Return [x, y] of the center of cell containing provided text 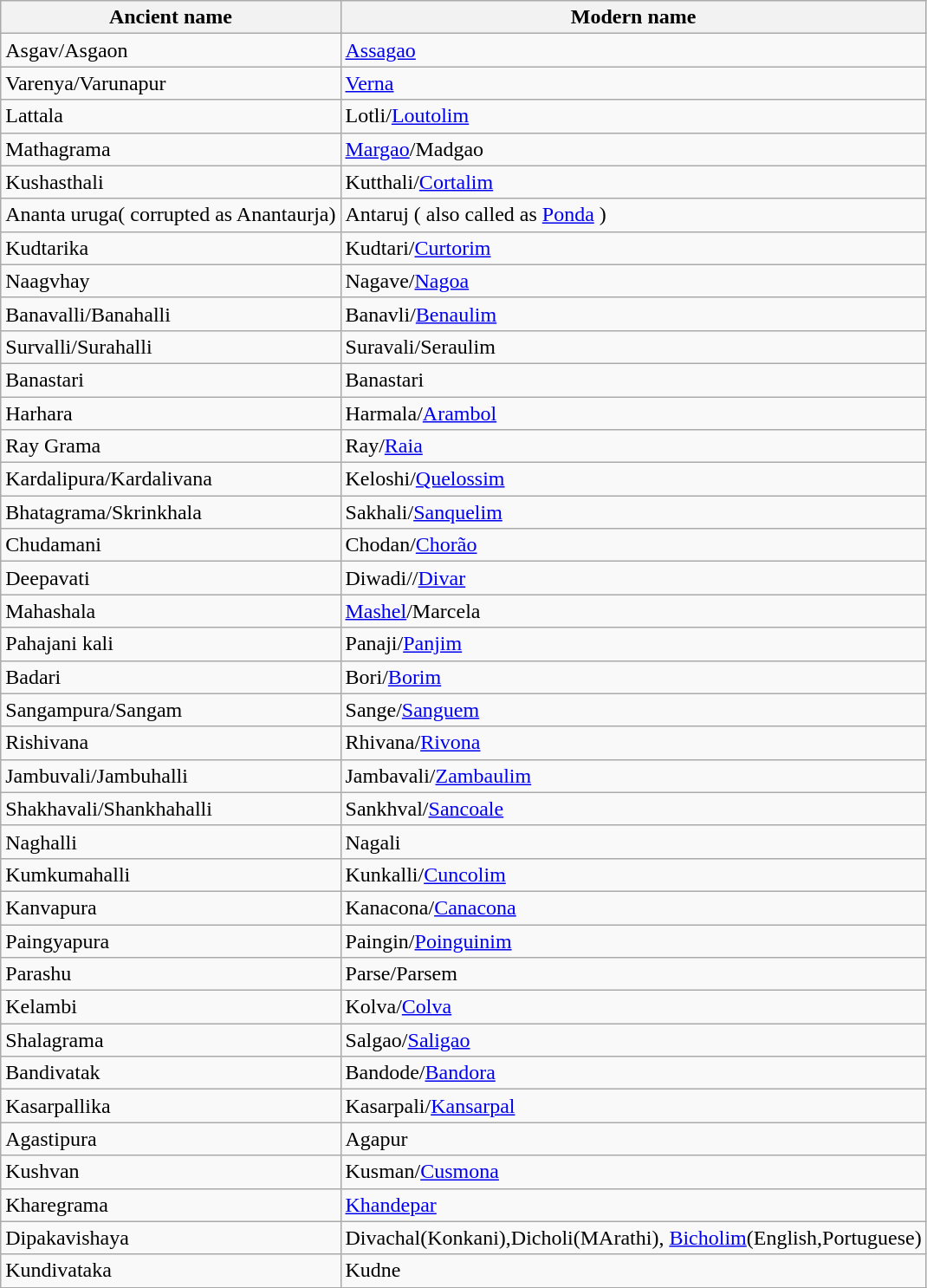
Kushasthali [171, 182]
Verna [633, 83]
Bhatagrama/Skrinkhala [171, 512]
Kushvan [171, 1172]
Suravali/Seraulim [633, 347]
Ray/Raia [633, 446]
Kanacona/Canacona [633, 907]
Chudamani [171, 545]
Asgav/Asgaon [171, 50]
Shakhavali/Shankhahalli [171, 809]
Kutthali/Cortalim [633, 182]
Diwadi//Divar [633, 578]
Badari [171, 677]
Ray Grama [171, 446]
Dipakavishaya [171, 1238]
Bandode/Bandora [633, 1073]
Jambavali/Zambaulim [633, 776]
Antaruj ( also called as Ponda ) [633, 215]
Kudtarika [171, 248]
Paingyapura [171, 940]
Pahajani kali [171, 644]
Mahashala [171, 611]
Naagvhay [171, 281]
Chodan/Chorão [633, 545]
Sange/Sanguem [633, 710]
Divachal(Konkani),Dicholi(MArathi), Bicholim(English,Portuguese) [633, 1238]
Jambuvali/Jambuhalli [171, 776]
Naghalli [171, 842]
Shalagrama [171, 1040]
Salgao/Saligao [633, 1040]
Kanvapura [171, 907]
Kundivataka [171, 1271]
Bori/Borim [633, 677]
Ananta uruga( corrupted as Anantaurja) [171, 215]
Kasarpali/Kansarpal [633, 1106]
Kelambi [171, 1007]
Sankhval/Sancoale [633, 809]
Kasarpallika [171, 1106]
Parse/Parsem [633, 974]
Banavalli/Banahalli [171, 314]
Khandepar [633, 1205]
Ancient name [171, 17]
Banavli/Benaulim [633, 314]
Kudtari/Curtorim [633, 248]
Sakhali/Sanquelim [633, 512]
Sangampura/Sangam [171, 710]
Lattala [171, 116]
Rhivana/Rivona [633, 743]
Agapur [633, 1139]
Kardalipura/Kardalivana [171, 479]
Lotli/Loutolim [633, 116]
Kunkalli/Cuncolim [633, 875]
Kharegrama [171, 1205]
Kudne [633, 1271]
Kolva/Colva [633, 1007]
Kusman/Cusmona [633, 1172]
Kumkumahalli [171, 875]
Survalli/Surahalli [171, 347]
Harmala/Arambol [633, 413]
Mathagrama [171, 149]
Rishivana [171, 743]
Paingin/Poinguinim [633, 940]
Varenya/Varunapur [171, 83]
Parashu [171, 974]
Keloshi/Quelossim [633, 479]
Deepavati [171, 578]
Agastipura [171, 1139]
Bandivatak [171, 1073]
Mashel/Marcela [633, 611]
Margao/Madgao [633, 149]
Assagao [633, 50]
Panaji/Panjim [633, 644]
Harhara [171, 413]
Nagali [633, 842]
Modern name [633, 17]
Nagave/Nagoa [633, 281]
